Locate the cell with the specified text and output its [X, Y] center coordinate. 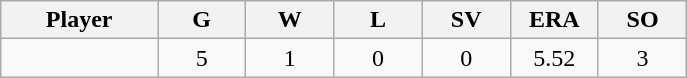
SO [642, 20]
L [378, 20]
5 [202, 58]
3 [642, 58]
SV [466, 20]
1 [290, 58]
W [290, 20]
5.52 [554, 58]
Player [80, 20]
ERA [554, 20]
G [202, 20]
